Identify which cell holds the provided text, then report its (x, y) central coordinate. 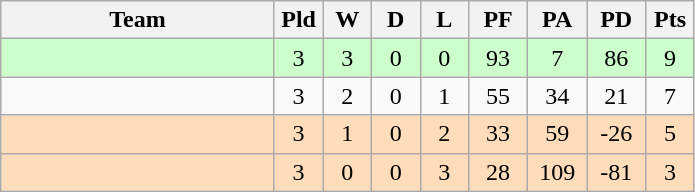
PD (616, 20)
-81 (616, 172)
34 (558, 96)
93 (498, 58)
55 (498, 96)
21 (616, 96)
-26 (616, 134)
Team (138, 20)
W (348, 20)
PF (498, 20)
Pts (670, 20)
Pld (298, 20)
PA (558, 20)
D (396, 20)
109 (558, 172)
59 (558, 134)
28 (498, 172)
33 (498, 134)
5 (670, 134)
L (444, 20)
9 (670, 58)
86 (616, 58)
